Return the (X, Y) coordinate for the center point of the cell that contains the specified text.  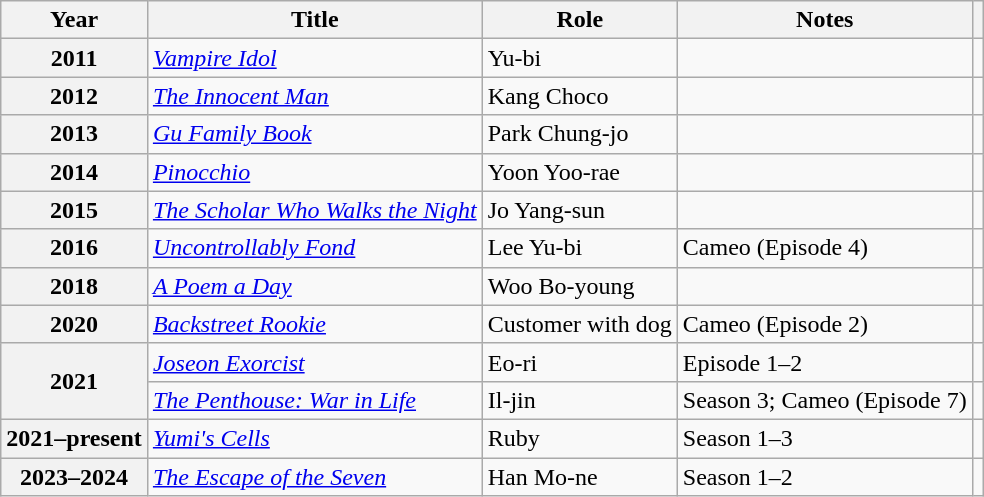
2012 (74, 96)
Episode 1–2 (824, 362)
Eo-ri (580, 362)
A Poem a Day (314, 286)
2021–present (74, 438)
Backstreet Rookie (314, 324)
2013 (74, 134)
The Penthouse: War in Life (314, 400)
Yoon Yoo-rae (580, 172)
Il-jin (580, 400)
Cameo (Episode 4) (824, 248)
Title (314, 20)
Season 3; Cameo (Episode 7) (824, 400)
Lee Yu-bi (580, 248)
Joseon Exorcist (314, 362)
2020 (74, 324)
Yu-bi (580, 58)
The Escape of the Seven (314, 477)
Season 1–3 (824, 438)
Role (580, 20)
Yumi's Cells (314, 438)
2016 (74, 248)
Vampire Idol (314, 58)
Gu Family Book (314, 134)
2023–2024 (74, 477)
Woo Bo-young (580, 286)
Kang Choco (580, 96)
Ruby (580, 438)
2018 (74, 286)
2014 (74, 172)
Han Mo-ne (580, 477)
Uncontrollably Fond (314, 248)
Customer with dog (580, 324)
Cameo (Episode 2) (824, 324)
The Scholar Who Walks the Night (314, 210)
2021 (74, 381)
2011 (74, 58)
Year (74, 20)
Jo Yang-sun (580, 210)
Season 1–2 (824, 477)
Notes (824, 20)
Park Chung-jo (580, 134)
The Innocent Man (314, 96)
Pinocchio (314, 172)
2015 (74, 210)
